From the cell containing the given text, extract its center point as [X, Y] coordinate. 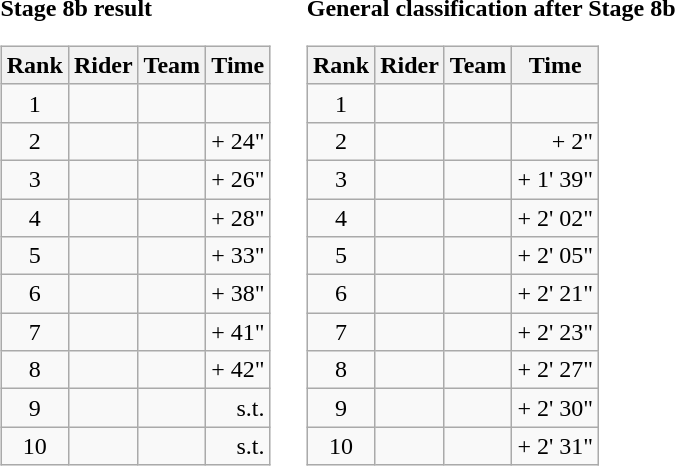
+ 38" [238, 294]
+ 2' 23" [556, 332]
+ 2' 05" [556, 256]
+ 2' 02" [556, 217]
+ 2" [556, 141]
+ 28" [238, 217]
+ 42" [238, 370]
+ 26" [238, 179]
+ 33" [238, 256]
+ 2' 30" [556, 408]
+ 2' 21" [556, 294]
+ 24" [238, 141]
+ 2' 31" [556, 446]
+ 2' 27" [556, 370]
+ 1' 39" [556, 179]
+ 41" [238, 332]
